Identify which cell holds the provided text, then report its (x, y) central coordinate. 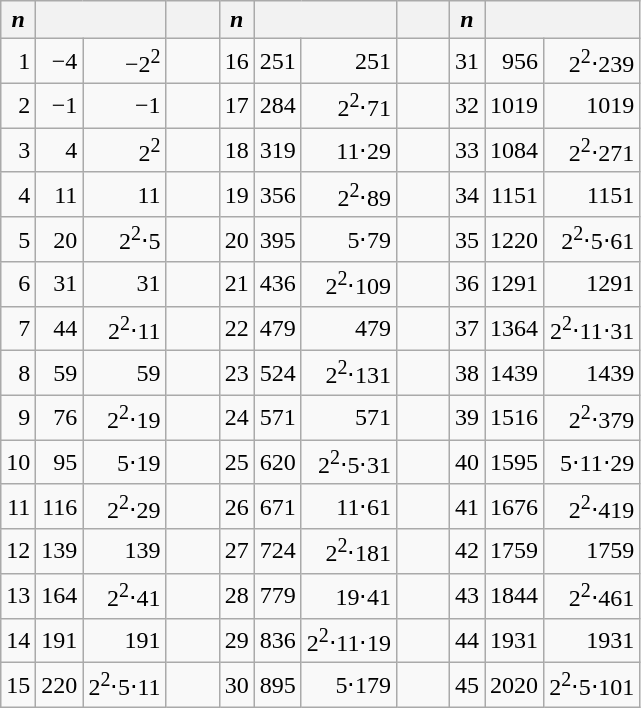
11⋅61 (348, 506)
6 (18, 284)
16 (236, 62)
724 (278, 552)
436 (278, 284)
2 (18, 106)
11⋅29 (348, 150)
22⋅29 (124, 506)
12 (18, 552)
25 (236, 462)
22⋅11⋅19 (348, 640)
−4 (60, 62)
22⋅71 (348, 106)
22⋅5⋅101 (592, 686)
76 (60, 418)
23 (236, 374)
5 (18, 240)
671 (278, 506)
21 (236, 284)
35 (466, 240)
19 (236, 194)
24 (236, 418)
95 (60, 462)
22⋅19 (124, 418)
8 (18, 374)
40 (466, 462)
22⋅5⋅61 (592, 240)
22⋅131 (348, 374)
1364 (514, 328)
5⋅79 (348, 240)
5⋅19 (124, 462)
22⋅109 (348, 284)
28 (236, 596)
356 (278, 194)
22⋅271 (592, 150)
116 (60, 506)
284 (278, 106)
22⋅5 (124, 240)
22⋅11 (124, 328)
36 (466, 284)
14 (18, 640)
38 (466, 374)
22⋅461 (592, 596)
42 (466, 552)
620 (278, 462)
836 (278, 640)
1 (18, 62)
32 (466, 106)
29 (236, 640)
34 (466, 194)
1844 (514, 596)
1516 (514, 418)
37 (466, 328)
895 (278, 686)
22⋅11⋅31 (592, 328)
22⋅5⋅11 (124, 686)
22⋅5⋅31 (348, 462)
13 (18, 596)
22⋅89 (348, 194)
22⋅239 (592, 62)
33 (466, 150)
779 (278, 596)
395 (278, 240)
45 (466, 686)
19⋅41 (348, 596)
17 (236, 106)
956 (514, 62)
1676 (514, 506)
27 (236, 552)
−22 (124, 62)
220 (60, 686)
9 (18, 418)
319 (278, 150)
5⋅11⋅29 (592, 462)
22⋅379 (592, 418)
43 (466, 596)
3 (18, 150)
1220 (514, 240)
18 (236, 150)
22⋅41 (124, 596)
164 (60, 596)
1595 (514, 462)
41 (466, 506)
30 (236, 686)
39 (466, 418)
2020 (514, 686)
5⋅179 (348, 686)
1084 (514, 150)
10 (18, 462)
22⋅419 (592, 506)
15 (18, 686)
26 (236, 506)
7 (18, 328)
22⋅181 (348, 552)
524 (278, 374)
